Search for the cell housing the specified text and yield its (X, Y) center coordinate. 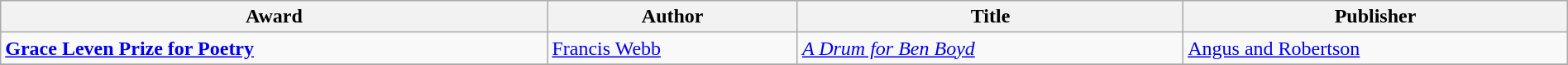
A Drum for Ben Boyd (990, 48)
Publisher (1376, 17)
Francis Webb (672, 48)
Author (672, 17)
Title (990, 17)
Angus and Robertson (1376, 48)
Award (275, 17)
Grace Leven Prize for Poetry (275, 48)
